Detect which cell encompasses the target text, then output its (x, y) center coordinate. 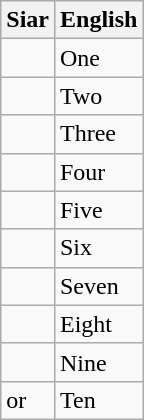
Siar (28, 20)
Five (98, 210)
Seven (98, 286)
Four (98, 172)
Six (98, 248)
English (98, 20)
One (98, 58)
Two (98, 96)
or (28, 400)
Nine (98, 362)
Three (98, 134)
Eight (98, 324)
Ten (98, 400)
